Provide the (x, y) coordinate of the cell's center where the given text is located.  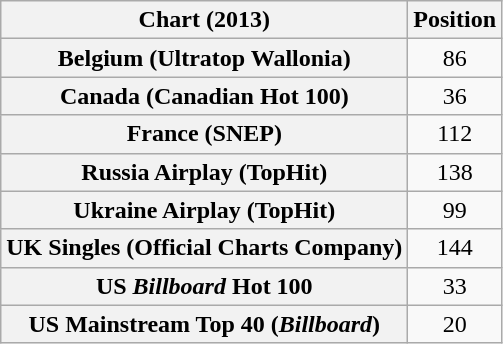
Chart (2013) (204, 20)
UK Singles (Official Charts Company) (204, 248)
Belgium (Ultratop Wallonia) (204, 58)
86 (455, 58)
112 (455, 134)
US Billboard Hot 100 (204, 286)
144 (455, 248)
Position (455, 20)
99 (455, 210)
36 (455, 96)
US Mainstream Top 40 (Billboard) (204, 324)
France (SNEP) (204, 134)
20 (455, 324)
33 (455, 286)
138 (455, 172)
Russia Airplay (TopHit) (204, 172)
Canada (Canadian Hot 100) (204, 96)
Ukraine Airplay (TopHit) (204, 210)
